Output the (x, y) coordinate of the center of the cell containing the given text.  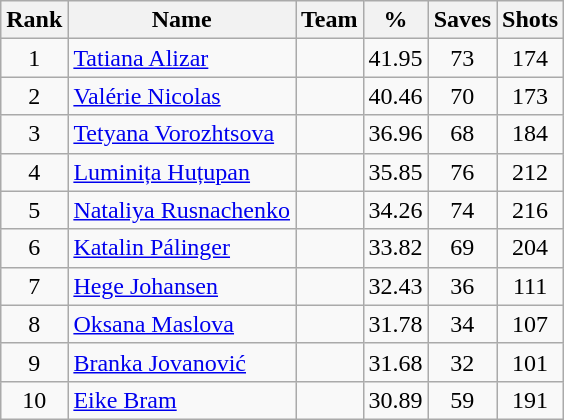
3 (34, 134)
Hege Johansen (182, 286)
2 (34, 96)
Oksana Maslova (182, 324)
4 (34, 172)
36 (462, 286)
34 (462, 324)
Tatiana Alizar (182, 58)
69 (462, 248)
68 (462, 134)
191 (530, 400)
184 (530, 134)
7 (34, 286)
32 (462, 362)
Name (182, 20)
Eike Bram (182, 400)
74 (462, 210)
32.43 (396, 286)
31.78 (396, 324)
Tetyana Vorozhtsova (182, 134)
% (396, 20)
Katalin Pálinger (182, 248)
6 (34, 248)
5 (34, 210)
212 (530, 172)
Rank (34, 20)
Team (330, 20)
10 (34, 400)
36.96 (396, 134)
174 (530, 58)
204 (530, 248)
216 (530, 210)
40.46 (396, 96)
41.95 (396, 58)
33.82 (396, 248)
173 (530, 96)
31.68 (396, 362)
1 (34, 58)
73 (462, 58)
Saves (462, 20)
9 (34, 362)
30.89 (396, 400)
Luminița Huțupan (182, 172)
Shots (530, 20)
Branka Jovanović (182, 362)
Nataliya Rusnachenko (182, 210)
76 (462, 172)
34.26 (396, 210)
Valérie Nicolas (182, 96)
101 (530, 362)
59 (462, 400)
111 (530, 286)
35.85 (396, 172)
70 (462, 96)
107 (530, 324)
8 (34, 324)
